Determine the [X, Y] coordinate at the center of the cell enclosing the given text.  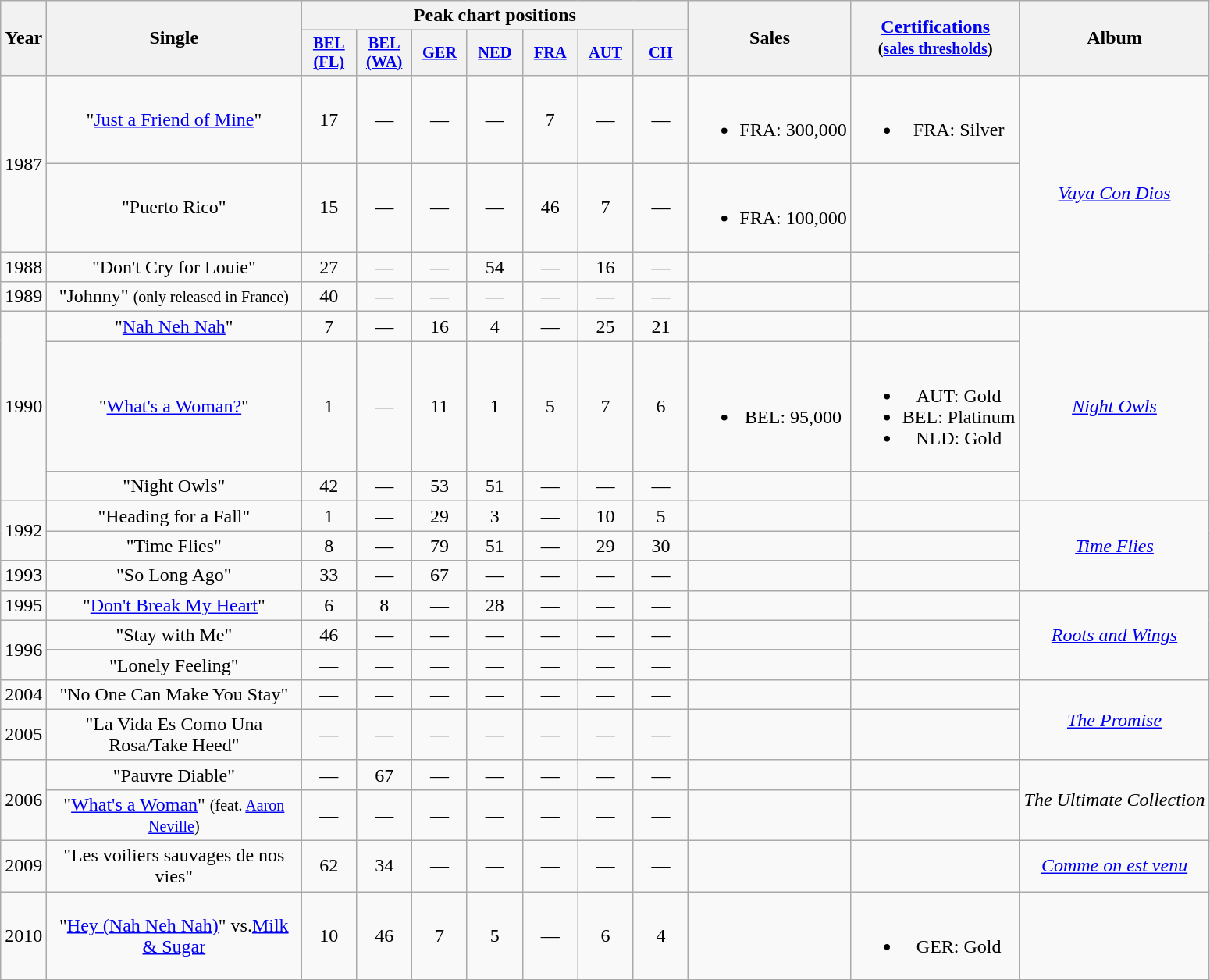
1988 [23, 267]
The Ultimate Collection [1115, 800]
1987 [23, 163]
Peak chart positions [495, 16]
1992 [23, 531]
2010 [23, 935]
2004 [23, 694]
42 [329, 486]
"Heading for a Fall" [174, 516]
17 [329, 119]
Comme on est venu [1115, 867]
Album [1115, 38]
"Time Flies" [174, 546]
54 [495, 267]
The Promise [1115, 720]
"Nah Neh Nah" [174, 326]
BEL: 95,000 [770, 406]
NED [495, 53]
40 [329, 297]
Single [174, 38]
"What's a Woman" (feat. Aaron Neville) [174, 815]
1996 [23, 650]
FRA: 100,000 [770, 208]
"Stay with Me" [174, 635]
Night Owls [1115, 406]
"Don't Cry for Louie" [174, 267]
62 [329, 867]
2009 [23, 867]
"Johnny" (only released in France) [174, 297]
"Hey (Nah Neh Nah)" vs.Milk & Sugar [174, 935]
AUT [606, 53]
FRA: Silver [935, 119]
79 [440, 546]
1990 [23, 406]
Certifications(sales thresholds) [935, 38]
"What's a Woman?" [174, 406]
1989 [23, 297]
15 [329, 208]
"Puerto Rico" [174, 208]
"Les voiliers sauvages de nos vies" [174, 867]
BEL(FL) [329, 53]
3 [495, 516]
2006 [23, 800]
FRA: 300,000 [770, 119]
11 [440, 406]
"No One Can Make You Stay" [174, 694]
"Just a Friend of Mine" [174, 119]
"La Vida Es Como Una Rosa/Take Heed" [174, 734]
CH [660, 53]
2005 [23, 734]
GER: Gold [935, 935]
30 [660, 546]
Roots and Wings [1115, 635]
"Pauvre Diable" [174, 775]
21 [660, 326]
"Don't Break My Heart" [174, 605]
1993 [23, 576]
"Lonely Feeling" [174, 665]
1995 [23, 605]
28 [495, 605]
33 [329, 576]
25 [606, 326]
Sales [770, 38]
Vaya Con Dios [1115, 193]
27 [329, 267]
"Night Owls" [174, 486]
Time Flies [1115, 546]
FRA [550, 53]
53 [440, 486]
34 [384, 867]
GER [440, 53]
BEL(WA) [384, 53]
AUT: GoldBEL: PlatinumNLD: Gold [935, 406]
Year [23, 38]
"So Long Ago" [174, 576]
